Determine the (x, y) coordinate at the center of the cell enclosing the given text.  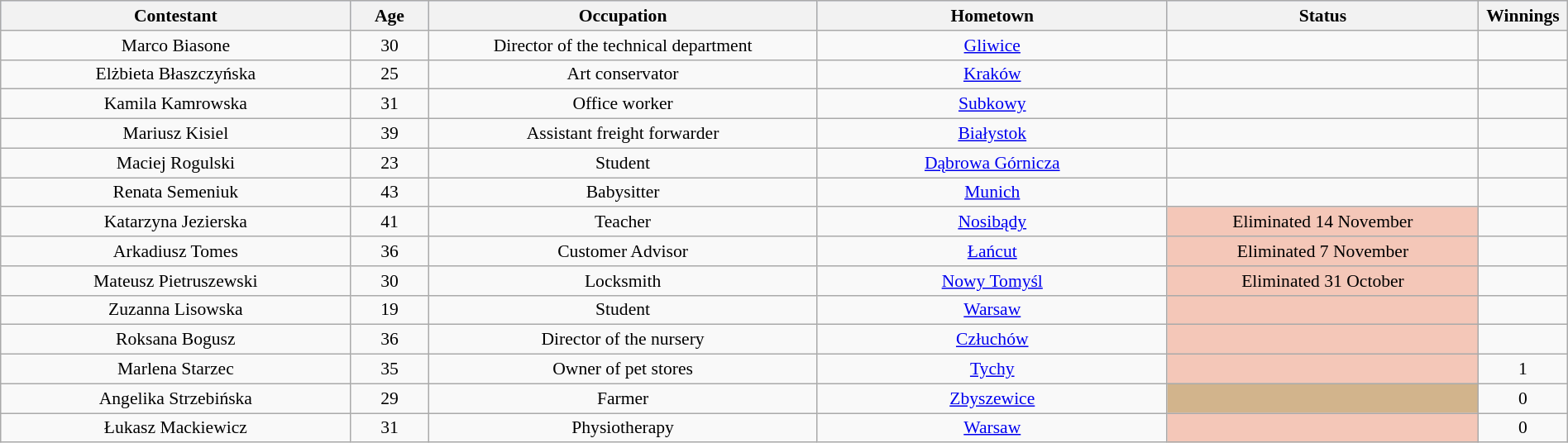
Eliminated 31 October (1322, 281)
29 (390, 398)
Munich (992, 193)
Maciej Rogulski (175, 163)
Director of the technical department (623, 45)
Gliwice (992, 45)
Physiotherapy (623, 428)
25 (390, 74)
Łukasz Mackiewicz (175, 428)
Nowy Tomyśl (992, 281)
Contestant (175, 16)
Katarzyna Jezierska (175, 222)
Dąbrowa Górnicza (992, 163)
Farmer (623, 398)
Angelika Strzebińska (175, 398)
39 (390, 134)
Winnings (1523, 16)
Arkadiusz Tomes (175, 251)
Mateusz Pietruszewski (175, 281)
Renata Semeniuk (175, 193)
Occupation (623, 16)
Zbyszewice (992, 398)
Marco Biasone (175, 45)
Łańcut (992, 251)
Roksana Bogusz (175, 340)
Office worker (623, 104)
Elżbieta Błaszczyńska (175, 74)
41 (390, 222)
35 (390, 369)
Kraków (992, 74)
Hometown (992, 16)
Eliminated 14 November (1322, 222)
Tychy (992, 369)
Subkowy (992, 104)
Customer Advisor (623, 251)
Director of the nursery (623, 340)
Babysitter (623, 193)
Status (1322, 16)
19 (390, 310)
23 (390, 163)
Marlena Starzec (175, 369)
43 (390, 193)
Mariusz Kisiel (175, 134)
Owner of pet stores (623, 369)
Białystok (992, 134)
Nosibądy (992, 222)
Eliminated 7 November (1322, 251)
Assistant freight forwarder (623, 134)
1 (1523, 369)
Age (390, 16)
Locksmith (623, 281)
Kamila Kamrowska (175, 104)
Zuzanna Lisowska (175, 310)
Art conservator (623, 74)
Teacher (623, 222)
Człuchów (992, 340)
